Provide the [X, Y] coordinate of the cell's center where the given text is located.  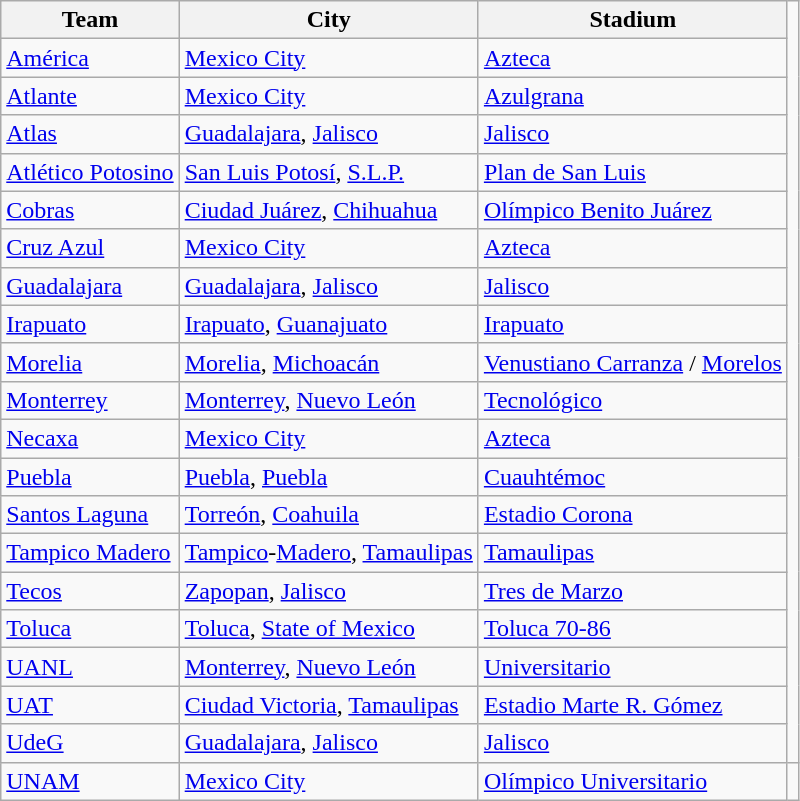
Tecnológico [632, 400]
Ciudad Juárez, Chihuahua [328, 210]
Monterrey [90, 400]
Tampico-Madero, Tamaulipas [328, 553]
Morelia [90, 362]
UNAM [90, 781]
Olímpico Universitario [632, 781]
América [90, 58]
Olímpico Benito Juárez [632, 210]
Cuauhtémoc [632, 477]
Estadio Marte R. Gómez [632, 705]
Atlético Potosino [90, 172]
Santos Laguna [90, 515]
Toluca [90, 629]
Tamaulipas [632, 553]
Estadio Corona [632, 515]
Azulgrana [632, 96]
UAT [90, 705]
Cobras [90, 210]
Torreón, Coahuila [328, 515]
Guadalajara [90, 286]
Team [90, 20]
Stadium [632, 20]
Plan de San Luis [632, 172]
Irapuato, Guanajuato [328, 324]
Puebla, Puebla [328, 477]
Venustiano Carranza / Morelos [632, 362]
Puebla [90, 477]
UANL [90, 667]
UdeG [90, 743]
Tampico Madero [90, 553]
Atlas [90, 134]
Tecos [90, 591]
City [328, 20]
Cruz Azul [90, 248]
Tres de Marzo [632, 591]
Ciudad Victoria, Tamaulipas [328, 705]
Necaxa [90, 438]
Universitario [632, 667]
Toluca, State of Mexico [328, 629]
Atlante [90, 96]
San Luis Potosí, S.L.P. [328, 172]
Zapopan, Jalisco [328, 591]
Morelia, Michoacán [328, 362]
Toluca 70-86 [632, 629]
